Search for the cell housing the specified text and yield its (x, y) center coordinate. 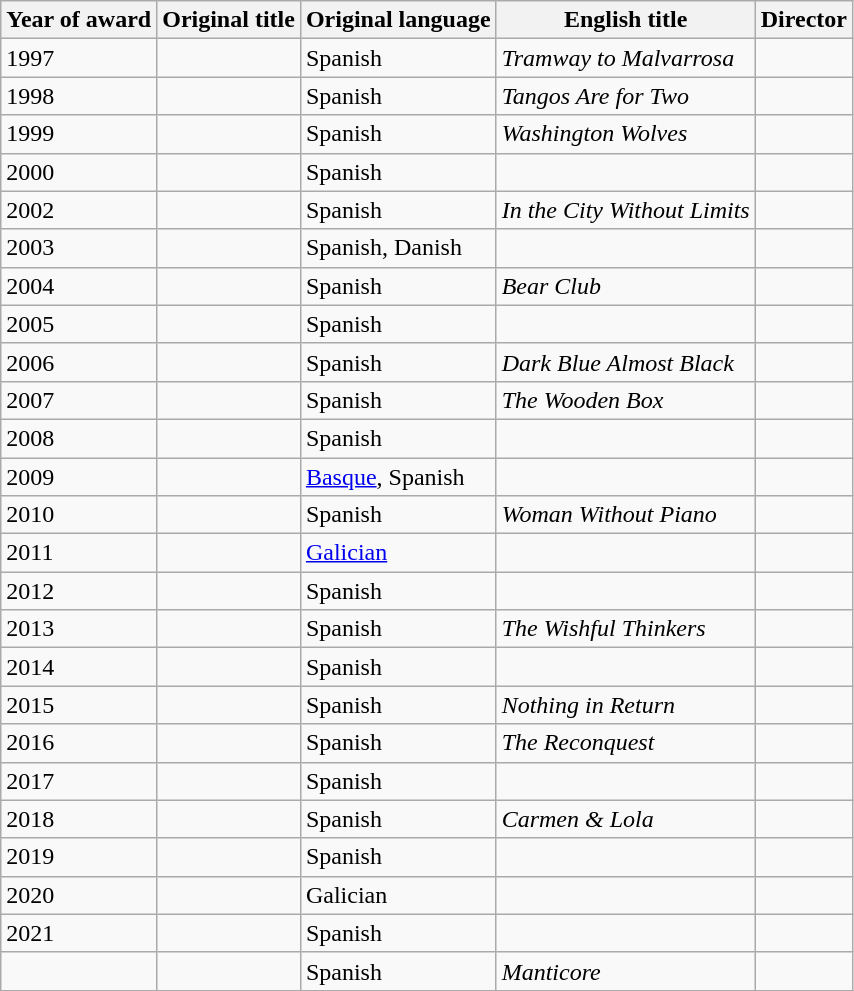
2011 (79, 553)
2005 (79, 324)
2008 (79, 438)
Nothing in Return (626, 705)
2009 (79, 477)
Manticore (626, 971)
2000 (79, 172)
1999 (79, 134)
2002 (79, 210)
2014 (79, 667)
Director (804, 20)
2013 (79, 629)
Dark Blue Almost Black (626, 362)
Original title (229, 20)
Year of award (79, 20)
2012 (79, 591)
2010 (79, 515)
The Wishful Thinkers (626, 629)
1997 (79, 58)
The Reconquest (626, 743)
In the City Without Limits (626, 210)
Bear Club (626, 286)
2006 (79, 362)
The Wooden Box (626, 400)
English title (626, 20)
Carmen & Lola (626, 819)
Woman Without Piano (626, 515)
Original language (398, 20)
2004 (79, 286)
2003 (79, 248)
2021 (79, 933)
2019 (79, 857)
2015 (79, 705)
Washington Wolves (626, 134)
2017 (79, 781)
1998 (79, 96)
Tangos Are for Two (626, 96)
2007 (79, 400)
Tramway to Malvarrosa (626, 58)
Spanish, Danish (398, 248)
Basque, Spanish (398, 477)
2018 (79, 819)
2020 (79, 895)
2016 (79, 743)
